Pinpoint the cell where the given text exists, returning its (x, y) midpoint coordinate. 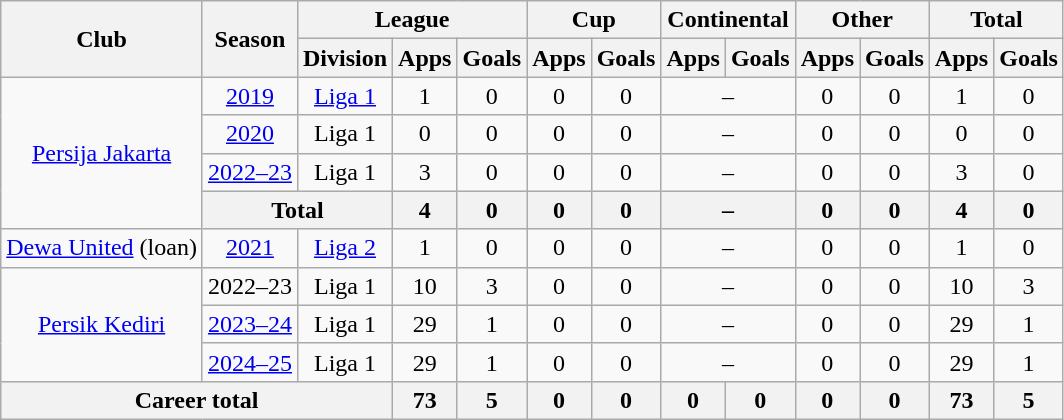
Division (344, 58)
Other (862, 20)
Continental (728, 20)
Persija Jakarta (102, 153)
2020 (250, 134)
Season (250, 39)
2021 (250, 248)
Club (102, 39)
Persik Kediri (102, 324)
Cup (594, 20)
Dewa United (loan) (102, 248)
Career total (197, 400)
2024–25 (250, 362)
2019 (250, 96)
Liga 2 (344, 248)
2023–24 (250, 324)
League (412, 20)
